Return the (x, y) coordinate for the center point of the cell that contains the specified text.  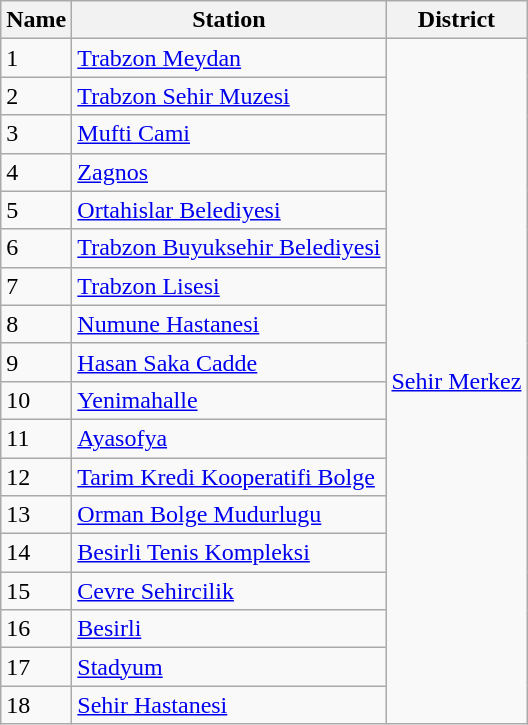
3 (36, 134)
Zagnos (229, 172)
9 (36, 362)
6 (36, 248)
1 (36, 58)
12 (36, 477)
15 (36, 591)
Stadyum (229, 667)
13 (36, 515)
Hasan Saka Cadde (229, 362)
Trabzon Lisesi (229, 286)
2 (36, 96)
Besirli (229, 629)
Sehir Merkez (456, 382)
4 (36, 172)
8 (36, 324)
Mufti Cami (229, 134)
Trabzon Sehir Muzesi (229, 96)
7 (36, 286)
10 (36, 400)
Numune Hastanesi (229, 324)
Ortahislar Belediyesi (229, 210)
Sehir Hastanesi (229, 705)
Orman Bolge Mudurlugu (229, 515)
District (456, 20)
Ayasofya (229, 438)
5 (36, 210)
Yenimahalle (229, 400)
Trabzon Meydan (229, 58)
11 (36, 438)
Tarim Kredi Kooperatifi Bolge (229, 477)
16 (36, 629)
18 (36, 705)
Besirli Tenis Kompleksi (229, 553)
14 (36, 553)
Name (36, 20)
Trabzon Buyuksehir Belediyesi (229, 248)
Station (229, 20)
17 (36, 667)
Cevre Sehircilik (229, 591)
